Find where the given text appears and provide that cell's center as [X, Y] coordinate. 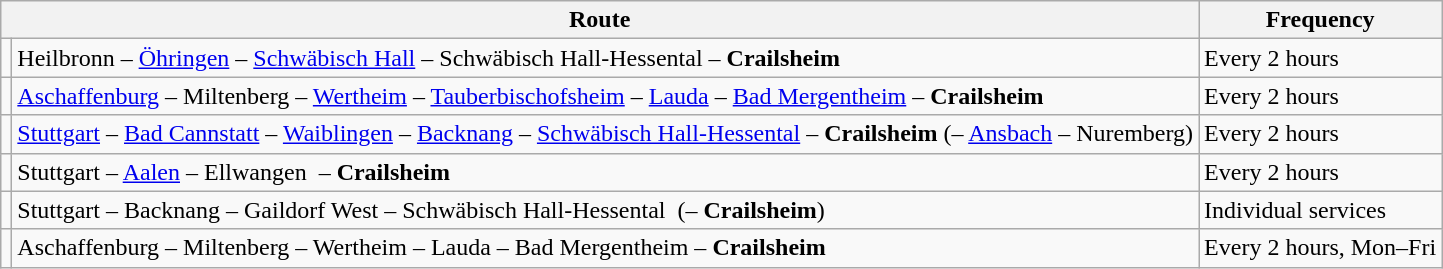
Stuttgart – Aalen – Ellwangen – Crailsheim [606, 172]
Stuttgart – Backnang – Gaildorf West – Schwäbisch Hall-Hessental (– Crailsheim) [606, 210]
Aschaffenburg – Miltenberg – Wertheim – Lauda – Bad Mergentheim – Crailsheim [606, 248]
Heilbronn – Öhringen – Schwäbisch Hall – Schwäbisch Hall-Hessental – Crailsheim [606, 58]
Every 2 hours, Mon–Fri [1320, 248]
Stuttgart – Bad Cannstatt – Waiblingen – Backnang – Schwäbisch Hall-Hessental – Crailsheim (– Ansbach – Nuremberg) [606, 134]
Aschaffenburg – Miltenberg – Wertheim – Tauberbischofsheim – Lauda – Bad Mergentheim – Crailsheim [606, 96]
Frequency [1320, 20]
Individual services [1320, 210]
Route [600, 20]
